Output the [x, y] coordinate of the center of the cell containing the given text.  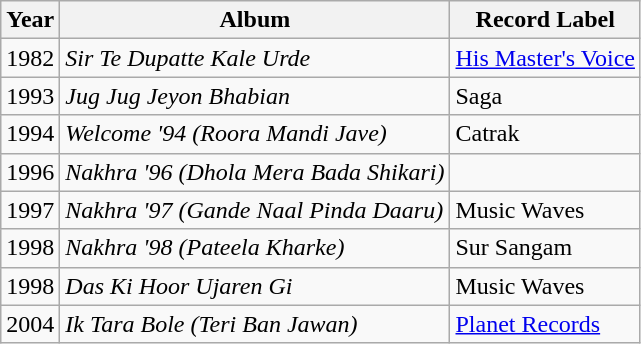
2004 [30, 324]
Jug Jug Jeyon Bhabian [255, 96]
1997 [30, 210]
1996 [30, 172]
1994 [30, 134]
Ik Tara Bole (Teri Ban Jawan) [255, 324]
Record Label [545, 20]
Sir Te Dupatte Kale Urde [255, 58]
Sur Sangam [545, 248]
Nakhra '97 (Gande Naal Pinda Daaru) [255, 210]
1993 [30, 96]
1982 [30, 58]
Welcome '94 (Roora Mandi Jave) [255, 134]
Nakhra '96 (Dhola Mera Bada Shikari) [255, 172]
Catrak [545, 134]
Nakhra '98 (Pateela Kharke) [255, 248]
His Master's Voice [545, 58]
Album [255, 20]
Das Ki Hoor Ujaren Gi [255, 286]
Planet Records [545, 324]
Year [30, 20]
Saga [545, 96]
